Detect which cell encompasses the target text, then output its (x, y) center coordinate. 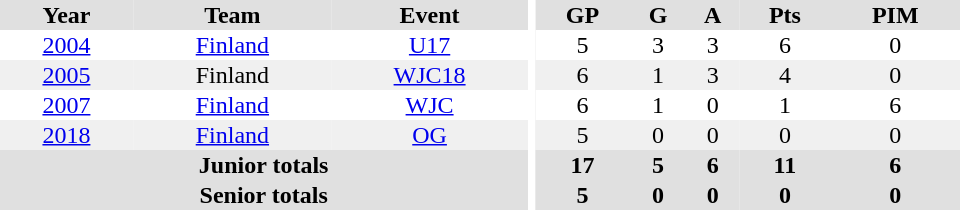
PIM (895, 15)
U17 (430, 45)
A (712, 15)
11 (784, 165)
Junior totals (264, 165)
17 (582, 165)
2004 (66, 45)
WJC18 (430, 75)
OG (430, 135)
Team (232, 15)
2018 (66, 135)
Year (66, 15)
GP (582, 15)
2007 (66, 105)
Senior totals (264, 195)
2005 (66, 75)
Event (430, 15)
G (658, 15)
Pts (784, 15)
WJC (430, 105)
4 (784, 75)
